Provide the (X, Y) coordinate of the cell's center where the given text is located.  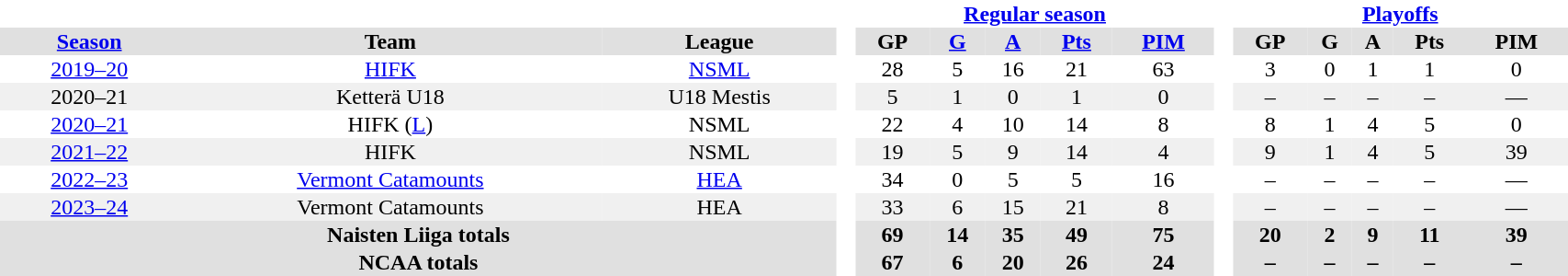
11 (1429, 235)
2023–24 (89, 207)
Team (389, 41)
2019–20 (89, 69)
Regular season (1034, 14)
Playoffs (1400, 14)
10 (1013, 124)
19 (893, 152)
34 (893, 179)
63 (1163, 69)
26 (1077, 262)
24 (1163, 262)
15 (1013, 207)
33 (893, 207)
2 (1329, 235)
69 (893, 235)
NCAA totals (419, 262)
Naisten Liiga totals (419, 235)
22 (893, 124)
2021–22 (89, 152)
49 (1077, 235)
75 (1163, 235)
2022–23 (89, 179)
U18 Mestis (719, 97)
HIFK (L) (389, 124)
3 (1269, 69)
67 (893, 262)
28 (893, 69)
Season (89, 41)
League (719, 41)
35 (1013, 235)
Ketterä U18 (389, 97)
